Capture the cell that displays the provided text and extract its [X, Y] central coordinate. 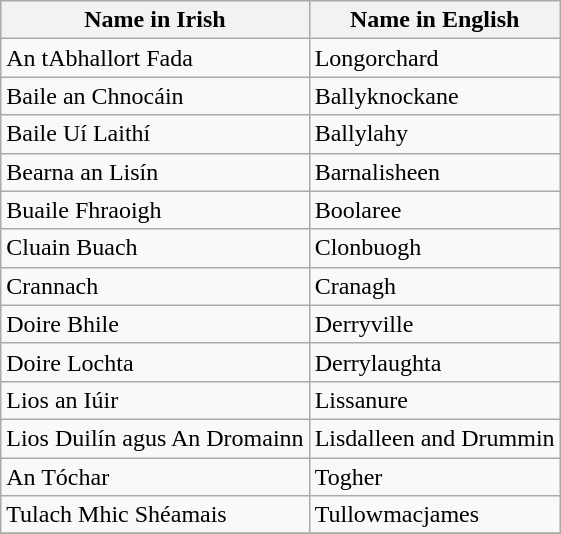
Name in Irish [155, 20]
Crannach [155, 286]
Ballyknockane [434, 96]
Bearna an Lisín [155, 172]
Buaile Fhraoigh [155, 210]
Cluain Buach [155, 248]
Lios Duilín agus An Dromainn [155, 438]
Doire Bhile [155, 324]
Tulach Mhic Shéamais [155, 515]
An Tóchar [155, 477]
An tAbhallort Fada [155, 58]
Baile an Chnocáin [155, 96]
Lios an Iúir [155, 400]
Lisdalleen and Drummin [434, 438]
Baile Uí Laithí [155, 134]
Boolaree [434, 210]
Name in English [434, 20]
Clonbuogh [434, 248]
Tullowmacjames [434, 515]
Derryville [434, 324]
Ballylahy [434, 134]
Cranagh [434, 286]
Derrylaughta [434, 362]
Lissanure [434, 400]
Togher [434, 477]
Doire Lochta [155, 362]
Longorchard [434, 58]
Barnalisheen [434, 172]
